From the cell containing the given text, extract its center point as (X, Y) coordinate. 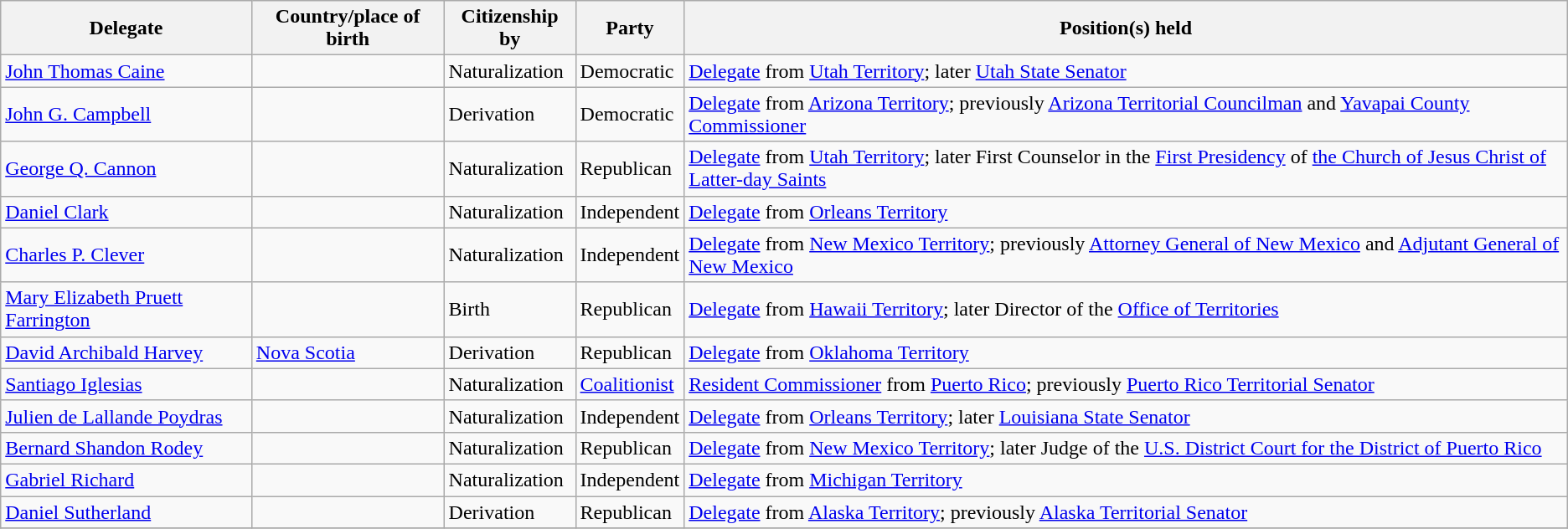
Delegate from Utah Territory; later First Counselor in the First Presidency of the Church of Jesus Christ of Latter-day Saints (1126, 169)
Daniel Clark (126, 212)
Coalitionist (630, 384)
Delegate from Arizona Territory; previously Arizona Territorial Councilman and Yavapai County Commissioner (1126, 114)
Delegate from Utah Territory; later Utah State Senator (1126, 71)
Delegate from New Mexico Territory; previously Attorney General of New Mexico and Adjutant General of New Mexico (1126, 254)
John Thomas Caine (126, 71)
Position(s) held (1126, 28)
David Archibald Harvey (126, 352)
Delegate from Alaska Territory; previously Alaska Territorial Senator (1126, 511)
Charles P. Clever (126, 254)
Nova Scotia (348, 352)
Delegate from Hawaii Territory; later Director of the Office of Territories (1126, 310)
Delegate (126, 28)
Country/place of birth (348, 28)
Bernard Shandon Rodey (126, 448)
Gabriel Richard (126, 480)
Daniel Sutherland (126, 511)
George Q. Cannon (126, 169)
Resident Commissioner from Puerto Rico; previously Puerto Rico Territorial Senator (1126, 384)
Julien de Lallande Poydras (126, 416)
Delegate from New Mexico Territory; later Judge of the U.S. District Court for the District of Puerto Rico (1126, 448)
Santiago Iglesias (126, 384)
Delegate from Oklahoma Territory (1126, 352)
Delegate from Orleans Territory; later Louisiana State Senator (1126, 416)
Citizenship by (509, 28)
Party (630, 28)
Delegate from Michigan Territory (1126, 480)
Birth (509, 310)
John G. Campbell (126, 114)
Mary Elizabeth Pruett Farrington (126, 310)
Delegate from Orleans Territory (1126, 212)
